Capture the cell that displays the provided text and extract its (x, y) central coordinate. 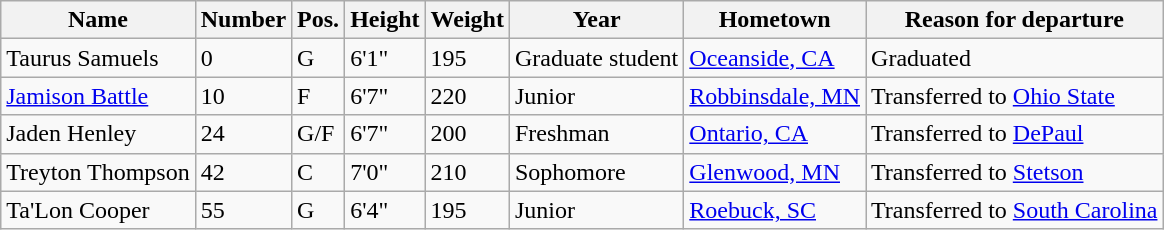
C (318, 172)
Height (385, 20)
Graduated (1014, 58)
0 (243, 58)
Ontario, CA (775, 134)
55 (243, 210)
200 (467, 134)
Jaden Henley (98, 134)
7'0" (385, 172)
Transferred to Stetson (1014, 172)
Ta'Lon Cooper (98, 210)
Roebuck, SC (775, 210)
Sophomore (596, 172)
Freshman (596, 134)
6'1" (385, 58)
220 (467, 96)
Pos. (318, 20)
Oceanside, CA (775, 58)
Graduate student (596, 58)
42 (243, 172)
G/F (318, 134)
6'4" (385, 210)
Treyton Thompson (98, 172)
Taurus Samuels (98, 58)
Jamison Battle (98, 96)
Glenwood, MN (775, 172)
24 (243, 134)
F (318, 96)
Robbinsdale, MN (775, 96)
Weight (467, 20)
Transferred to DePaul (1014, 134)
Name (98, 20)
Reason for departure (1014, 20)
210 (467, 172)
Transferred to South Carolina (1014, 210)
Hometown (775, 20)
Year (596, 20)
10 (243, 96)
Number (243, 20)
Transferred to Ohio State (1014, 96)
